Capture the cell that displays the provided text and extract its (X, Y) central coordinate. 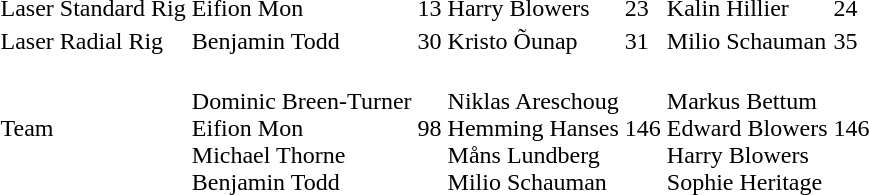
Kristo Õunap (533, 41)
Milio Schauman (747, 41)
31 (642, 41)
30 (430, 41)
Benjamin Todd (302, 41)
